Determine the [x, y] coordinate at the center of the cell enclosing the given text.  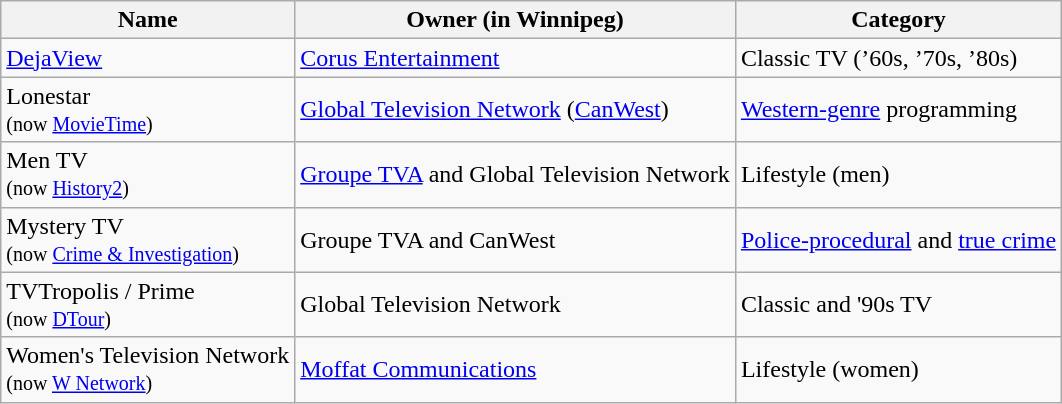
Police-procedural and true crime [898, 240]
Lonestar(now MovieTime) [148, 110]
Moffat Communications [516, 370]
Corus Entertainment [516, 58]
Groupe TVA and Global Television Network [516, 174]
Classic TV (’60s, ’70s, ’80s) [898, 58]
Women's Television Network(now W Network) [148, 370]
Classic and '90s TV [898, 304]
Men TV(now History2) [148, 174]
Groupe TVA and CanWest [516, 240]
Name [148, 20]
Mystery TV(now Crime & Investigation) [148, 240]
Lifestyle (women) [898, 370]
Lifestyle (men) [898, 174]
DejaView [148, 58]
Global Television Network [516, 304]
Owner (in Winnipeg) [516, 20]
Category [898, 20]
Global Television Network (CanWest) [516, 110]
TVTropolis / Prime(now DTour) [148, 304]
Western-genre programming [898, 110]
